From the cell containing the given text, extract its center point as [x, y] coordinate. 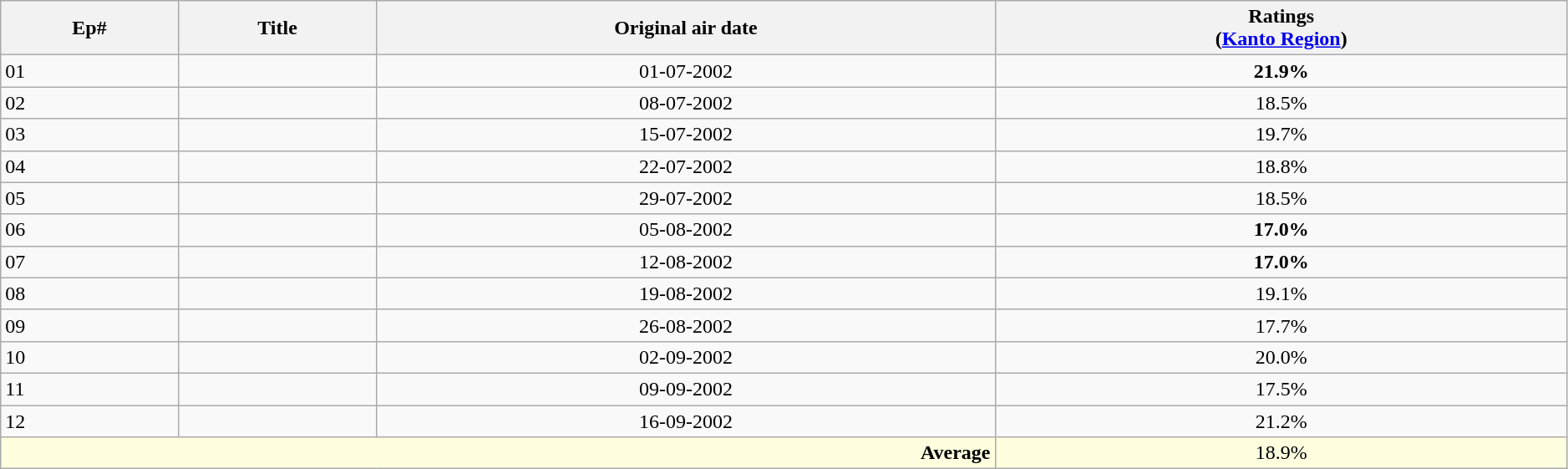
11 [90, 389]
12-08-2002 [686, 262]
08 [90, 293]
Ep# [90, 28]
21.9% [1281, 71]
02-09-2002 [686, 357]
12 [90, 421]
19.7% [1281, 135]
17.7% [1281, 325]
18.8% [1281, 166]
02 [90, 103]
19-08-2002 [686, 293]
05 [90, 198]
09 [90, 325]
16-09-2002 [686, 421]
22-07-2002 [686, 166]
06 [90, 230]
18.9% [1281, 453]
Original air date [686, 28]
Title [277, 28]
01 [90, 71]
01-07-2002 [686, 71]
Average [498, 453]
15-07-2002 [686, 135]
08-07-2002 [686, 103]
03 [90, 135]
29-07-2002 [686, 198]
05-08-2002 [686, 230]
26-08-2002 [686, 325]
20.0% [1281, 357]
17.5% [1281, 389]
21.2% [1281, 421]
07 [90, 262]
19.1% [1281, 293]
09-09-2002 [686, 389]
Ratings (Kanto Region) [1281, 28]
10 [90, 357]
04 [90, 166]
